Determine the [X, Y] coordinate at the center of the cell enclosing the given text.  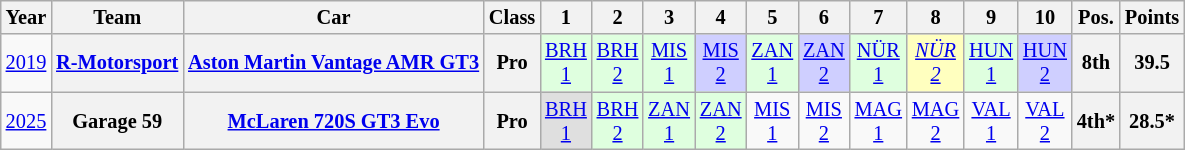
NÜR1 [878, 63]
4th* [1096, 121]
McLaren 720S GT3 Evo [334, 121]
MAG1 [878, 121]
2019 [26, 63]
Year [26, 17]
9 [991, 17]
Class [512, 17]
Points [1152, 17]
28.5* [1152, 121]
Team [117, 17]
4 [721, 17]
6 [824, 17]
2 [618, 17]
1 [566, 17]
7 [878, 17]
HUN2 [1045, 63]
5 [772, 17]
R-Motorsport [117, 63]
Aston Martin Vantage AMR GT3 [334, 63]
10 [1045, 17]
Garage 59 [117, 121]
Pos. [1096, 17]
2025 [26, 121]
HUN1 [991, 63]
Car [334, 17]
NÜR2 [936, 63]
3 [669, 17]
VAL1 [991, 121]
MAG2 [936, 121]
8th [1096, 63]
8 [936, 17]
39.5 [1152, 63]
VAL2 [1045, 121]
